Search for the cell housing the specified text and yield its [x, y] center coordinate. 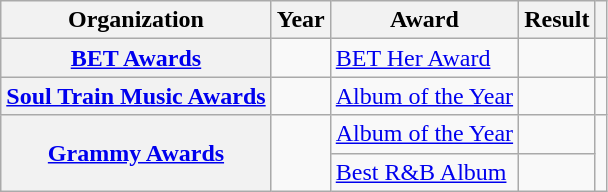
Grammy Awards [136, 153]
Soul Train Music Awards [136, 96]
Organization [136, 20]
Award [424, 20]
BET Her Award [424, 58]
Best R&B Album [424, 172]
Result [557, 20]
BET Awards [136, 58]
Year [300, 20]
